Extract the (X, Y) coordinate from the center of the cell holding the provided text.  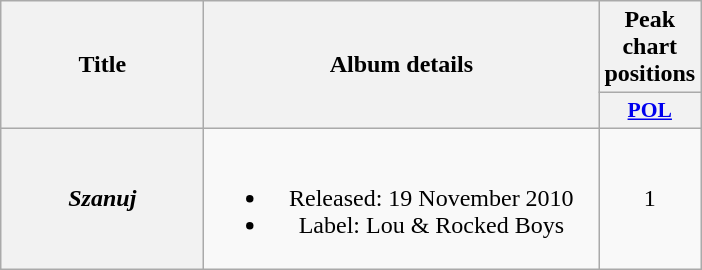
1 (650, 198)
Szanuj (102, 198)
Album details (402, 65)
Released: 19 November 2010Label: Lou & Rocked Boys (402, 198)
POL (650, 111)
Peak chart positions (650, 47)
Title (102, 65)
